Identify which cell holds the provided text, then report its (X, Y) central coordinate. 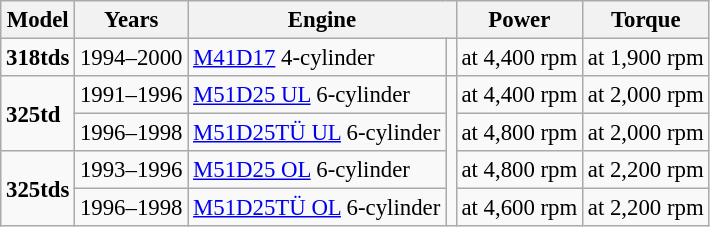
M51D25TÜ UL 6-cylinder (317, 133)
318tds (38, 58)
M51D25 OL 6-cylinder (317, 170)
1993–1996 (132, 170)
325tds (38, 188)
Torque (646, 20)
Power (519, 20)
at 1,900 rpm (646, 58)
1994–2000 (132, 58)
M51D25 UL 6-cylinder (317, 95)
Model (38, 20)
M41D17 4-cylinder (317, 58)
325td (38, 114)
M51D25TÜ OL 6-cylinder (317, 208)
1991–1996 (132, 95)
Engine (322, 20)
at 4,600 rpm (519, 208)
Years (132, 20)
